Identify which cell holds the provided text, then report its (X, Y) central coordinate. 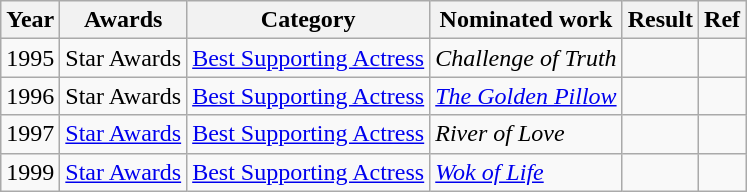
Result (660, 20)
Awards (124, 20)
1996 (30, 96)
1997 (30, 134)
Category (308, 20)
Year (30, 20)
Wok of Life (526, 172)
River of Love (526, 134)
Challenge of Truth (526, 58)
1999 (30, 172)
Nominated work (526, 20)
The Golden Pillow (526, 96)
Ref (722, 20)
1995 (30, 58)
